Scan for the cell matching the given text and deliver its (x, y) coordinate at center. 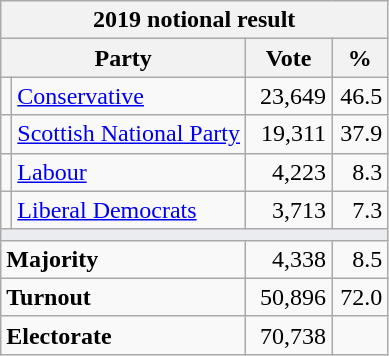
Vote (289, 58)
37.9 (360, 134)
Scottish National Party (129, 134)
Liberal Democrats (129, 210)
Party (124, 58)
19,311 (289, 134)
7.3 (360, 210)
50,896 (289, 297)
4,223 (289, 172)
2019 notional result (194, 20)
Turnout (124, 297)
23,649 (289, 96)
4,338 (289, 259)
70,738 (289, 335)
3,713 (289, 210)
% (360, 58)
Majority (124, 259)
Electorate (124, 335)
8.5 (360, 259)
8.3 (360, 172)
Labour (129, 172)
Conservative (129, 96)
46.5 (360, 96)
72.0 (360, 297)
